Extract the [X, Y] coordinate from the center of the cell holding the provided text.  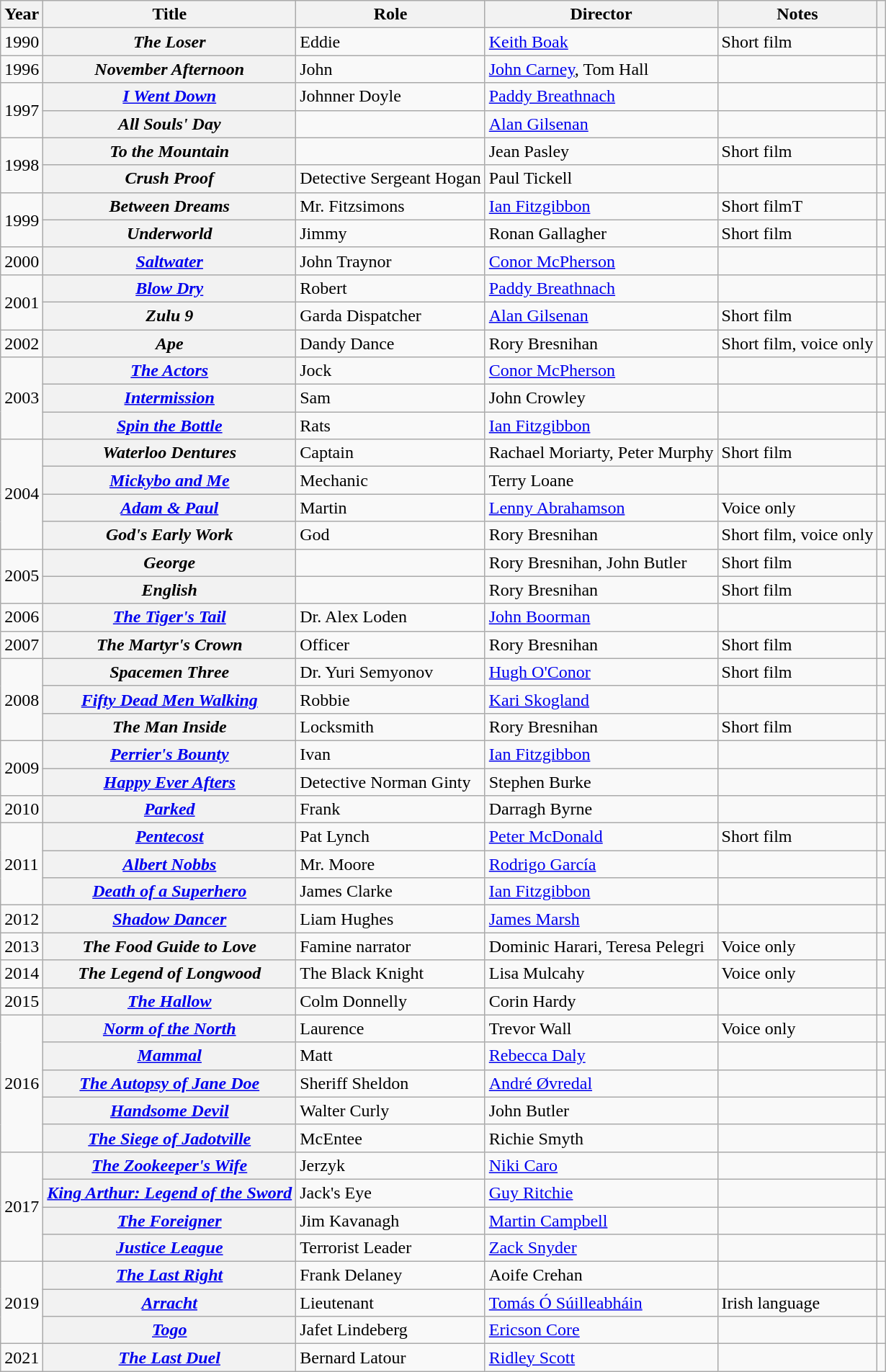
George [170, 562]
Blow Dry [170, 288]
2015 [22, 1001]
Terrorist Leader [390, 1248]
The Tiger's Tail [170, 617]
Famine narrator [390, 946]
Robert [390, 288]
All Souls' Day [170, 124]
Irish language [797, 1303]
Frank [390, 810]
Robbie [390, 699]
Locksmith [390, 727]
John [390, 69]
Bernard Latour [390, 1358]
Mr. Moore [390, 864]
Matt [390, 1056]
1999 [22, 220]
Jim Kavanagh [390, 1221]
I Went Down [170, 97]
Paul Tickell [601, 179]
Sheriff Sheldon [390, 1083]
The Legend of Longwood [170, 974]
1998 [22, 165]
John Traynor [390, 261]
André Øvredal [601, 1083]
Norm of the North [170, 1028]
Ape [170, 344]
2012 [22, 919]
2008 [22, 699]
Lenny Abrahamson [601, 508]
Saltwater [170, 261]
Hugh O'Conor [601, 672]
Director [601, 14]
1990 [22, 42]
Dr. Yuri Semyonov [390, 672]
1996 [22, 69]
Togo [170, 1330]
Year [22, 14]
English [170, 590]
Liam Hughes [390, 919]
2016 [22, 1083]
John Carney, Tom Hall [601, 69]
Arracht [170, 1303]
2009 [22, 768]
Rodrigo García [601, 864]
Mechanic [390, 480]
2014 [22, 974]
The Last Right [170, 1275]
Rachael Moriarty, Peter Murphy [601, 453]
Detective Norman Ginty [390, 781]
John Crowley [601, 398]
Johnner Doyle [390, 97]
2007 [22, 645]
Short filmT [797, 206]
Title [170, 14]
Ivan [390, 754]
Dandy Dance [390, 344]
Trevor Wall [601, 1028]
The Loser [170, 42]
Lisa Mulcahy [601, 974]
Intermission [170, 398]
Handsome Devil [170, 1111]
Frank Delaney [390, 1275]
God [390, 535]
Albert Nobbs [170, 864]
Waterloo Dentures [170, 453]
2006 [22, 617]
Darragh Byrne [601, 810]
The Black Knight [390, 974]
Laurence [390, 1028]
Jock [390, 371]
2010 [22, 810]
Mickybo and Me [170, 480]
God's Early Work [170, 535]
Crush Proof [170, 179]
Mr. Fitzsimons [390, 206]
Dominic Harari, Teresa Pelegri [601, 946]
Corin Hardy [601, 1001]
Guy Ritchie [601, 1193]
1997 [22, 110]
Perrier's Bounty [170, 754]
Garda Dispatcher [390, 315]
2000 [22, 261]
Notes [797, 14]
Colm Donnelly [390, 1001]
The Hallow [170, 1001]
November Afternoon [170, 69]
The Zookeeper's Wife [170, 1165]
Happy Ever Afters [170, 781]
Jerzyk [390, 1165]
The Actors [170, 371]
Kari Skogland [601, 699]
King Arthur: Legend of the Sword [170, 1193]
Pentecost [170, 837]
Stephen Burke [601, 781]
Zulu 9 [170, 315]
Terry Loane [601, 480]
Keith Boak [601, 42]
Spacemen Three [170, 672]
The Foreigner [170, 1221]
Rory Bresnihan, John Butler [601, 562]
2003 [22, 398]
The Food Guide to Love [170, 946]
2021 [22, 1358]
Peter McDonald [601, 837]
Tomás Ó Súilleabháin [601, 1303]
2013 [22, 946]
James Marsh [601, 919]
2011 [22, 864]
Officer [390, 645]
Justice League [170, 1248]
Spin the Bottle [170, 426]
Parked [170, 810]
Aoife Crehan [601, 1275]
Rats [390, 426]
2005 [22, 576]
Jimmy [390, 233]
To the Mountain [170, 151]
Lieutenant [390, 1303]
2019 [22, 1303]
The Last Duel [170, 1358]
Shadow Dancer [170, 919]
Captain [390, 453]
Martin Campbell [601, 1221]
John Butler [601, 1111]
2017 [22, 1206]
Jafet Lindeberg [390, 1330]
Pat Lynch [390, 837]
Between Dreams [170, 206]
James Clarke [390, 892]
Detective Sergeant Hogan [390, 179]
Martin [390, 508]
Jack's Eye [390, 1193]
The Siege of Jadotville [170, 1138]
Sam [390, 398]
Adam & Paul [170, 508]
2001 [22, 302]
Walter Curly [390, 1111]
John Boorman [601, 617]
Role [390, 14]
Underworld [170, 233]
Eddie [390, 42]
Jean Pasley [601, 151]
Ridley Scott [601, 1358]
Ronan Gallagher [601, 233]
Mammal [170, 1056]
Death of a Superhero [170, 892]
2002 [22, 344]
Richie Smyth [601, 1138]
2004 [22, 494]
Ericson Core [601, 1330]
Niki Caro [601, 1165]
Rebecca Daly [601, 1056]
The Autopsy of Jane Doe [170, 1083]
McEntee [390, 1138]
The Man Inside [170, 727]
Zack Snyder [601, 1248]
Fifty Dead Men Walking [170, 699]
The Martyr's Crown [170, 645]
Dr. Alex Loden [390, 617]
